Find where the given text appears and provide that cell's center as (x, y) coordinate. 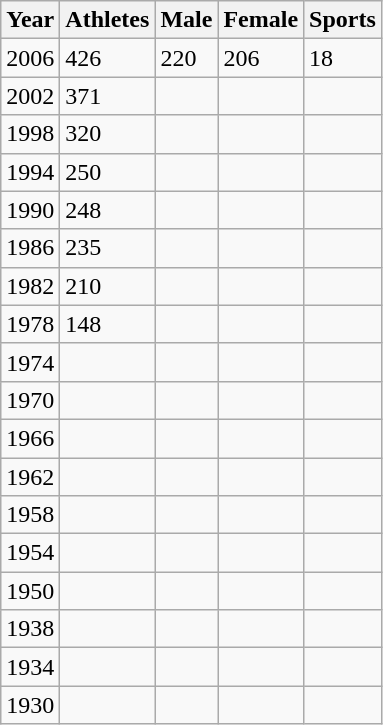
148 (108, 324)
Athletes (108, 20)
Sports (343, 20)
1970 (30, 400)
Female (261, 20)
2006 (30, 58)
320 (108, 134)
1962 (30, 477)
1982 (30, 286)
1986 (30, 248)
235 (108, 248)
1958 (30, 515)
1966 (30, 438)
220 (186, 58)
2002 (30, 96)
Male (186, 20)
426 (108, 58)
Year (30, 20)
371 (108, 96)
1998 (30, 134)
1994 (30, 172)
206 (261, 58)
1934 (30, 667)
1974 (30, 362)
1938 (30, 629)
250 (108, 172)
248 (108, 210)
1978 (30, 324)
1990 (30, 210)
1950 (30, 591)
210 (108, 286)
18 (343, 58)
1954 (30, 553)
1930 (30, 705)
